Determine the (X, Y) coordinate at the center of the cell enclosing the given text.  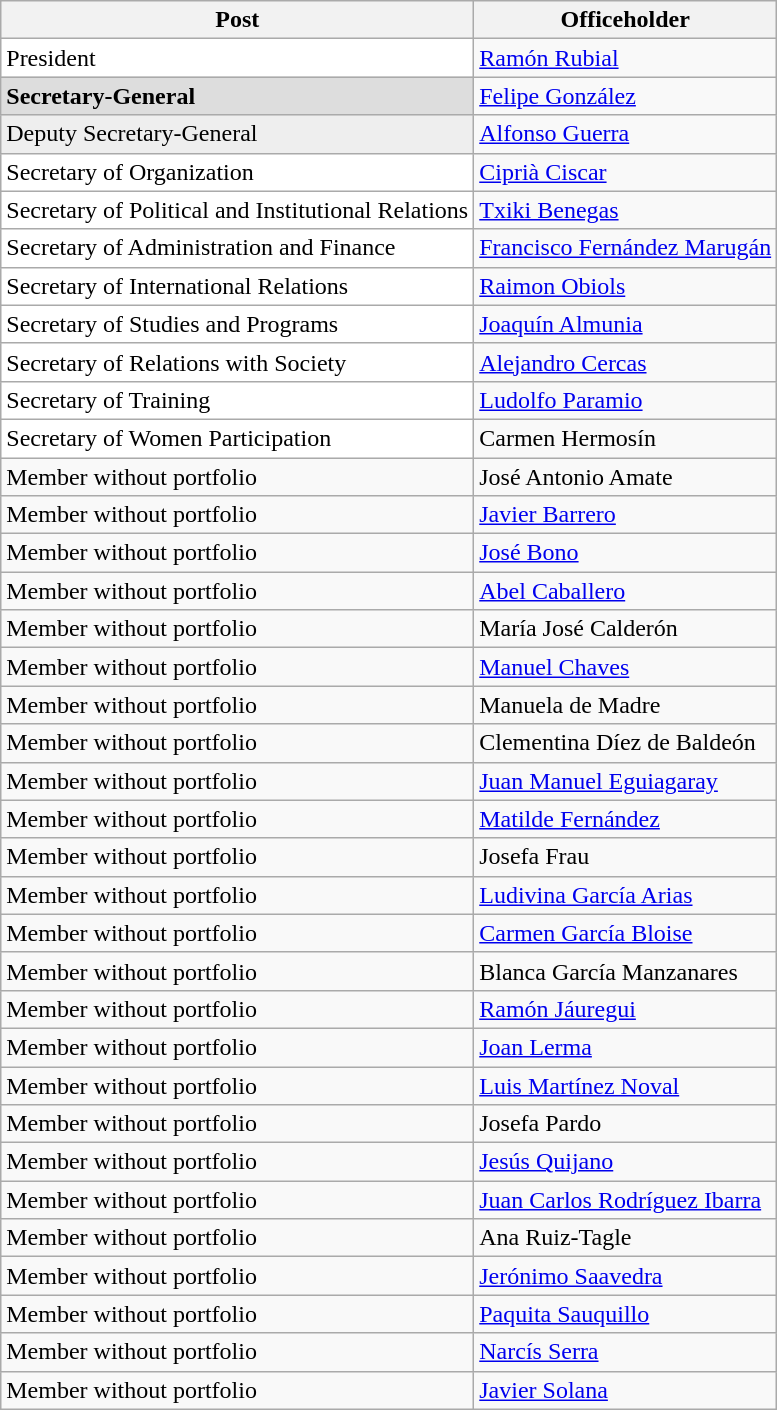
Blanca García Manzanares (626, 971)
Joaquín Almunia (626, 324)
Josefa Pardo (626, 1124)
Juan Manuel Eguiagaray (626, 781)
Matilde Fernández (626, 819)
Josefa Frau (626, 857)
Paquita Sauquillo (626, 1314)
Secretary of International Relations (238, 286)
Clementina Díez de Baldeón (626, 743)
Carmen Hermosín (626, 438)
Jesús Quijano (626, 1162)
Secretary of Women Participation (238, 438)
Ciprià Ciscar (626, 172)
Deputy Secretary-General (238, 134)
Secretary of Training (238, 400)
Joan Lerma (626, 1047)
Ana Ruiz-Tagle (626, 1238)
Ramón Jáuregui (626, 1009)
Javier Solana (626, 1390)
Francisco Fernández Marugán (626, 248)
Juan Carlos Rodríguez Ibarra (626, 1200)
Ludivina García Arias (626, 895)
Secretary of Administration and Finance (238, 248)
Luis Martínez Noval (626, 1085)
Txiki Benegas (626, 210)
Secretary of Studies and Programs (238, 324)
Abel Caballero (626, 591)
Manuel Chaves (626, 667)
Ramón Rubial (626, 58)
María José Calderón (626, 629)
Post (238, 20)
Manuela de Madre (626, 705)
José Antonio Amate (626, 477)
Secretary of Organization (238, 172)
Secretary-General (238, 96)
Felipe González (626, 96)
President (238, 58)
Jerónimo Saavedra (626, 1276)
Javier Barrero (626, 515)
José Bono (626, 553)
Raimon Obiols (626, 286)
Alejandro Cercas (626, 362)
Secretary of Relations with Society (238, 362)
Alfonso Guerra (626, 134)
Carmen García Bloise (626, 933)
Officeholder (626, 20)
Ludolfo Paramio (626, 400)
Secretary of Political and Institutional Relations (238, 210)
Narcís Serra (626, 1352)
